Return (x, y) of the center of cell containing provided text 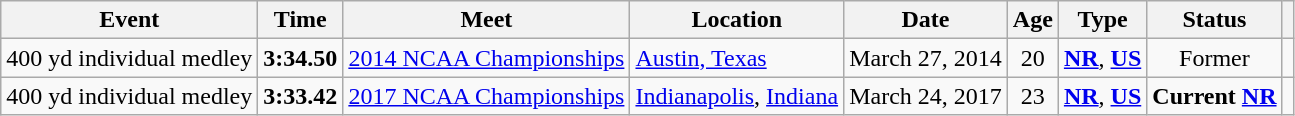
20 (1032, 58)
Time (300, 20)
Indianapolis, Indiana (737, 96)
2017 NCAA Championships (486, 96)
Status (1214, 20)
23 (1032, 96)
March 27, 2014 (926, 58)
3:34.50 (300, 58)
Age (1032, 20)
Former (1214, 58)
3:33.42 (300, 96)
Current NR (1214, 96)
Event (130, 20)
Location (737, 20)
Date (926, 20)
Meet (486, 20)
Type (1102, 20)
Austin, Texas (737, 58)
2014 NCAA Championships (486, 58)
March 24, 2017 (926, 96)
